Locate the cell with the specified text and output its [x, y] center coordinate. 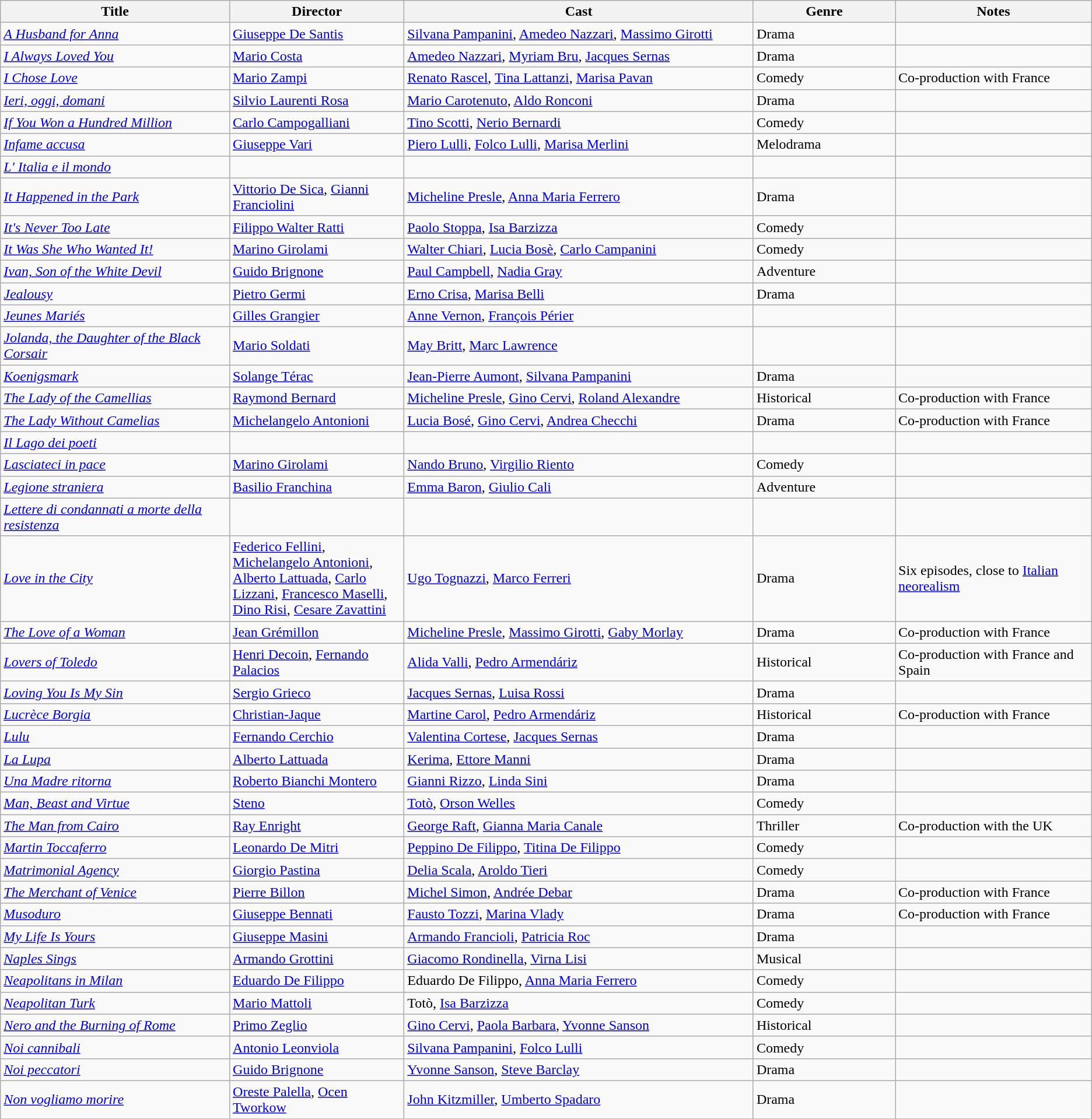
La Lupa [116, 759]
Co-production with the UK [994, 826]
Six episodes, close to Italian neorealism [994, 578]
Il Lago dei poeti [116, 443]
Lucia Bosé, Gino Cervi, Andrea Checchi [579, 420]
Jean-Pierre Aumont, Silvana Pampanini [579, 376]
Musoduro [116, 914]
Giuseppe De Santis [317, 34]
The Lady of the Camellias [116, 398]
Roberto Bianchi Montero [317, 781]
Antonio Leonviola [317, 1047]
Solange Térac [317, 376]
Lucrèce Borgia [116, 714]
Notes [994, 12]
Co-production with France and Spain [994, 662]
Piero Lulli, Folco Lulli, Marisa Merlini [579, 145]
Thriller [824, 826]
Musical [824, 959]
Mario Costa [317, 56]
Non vogliamo morire [116, 1100]
Nando Bruno, Virgilio Riento [579, 465]
Paolo Stoppa, Isa Barzizza [579, 227]
Jolanda, the Daughter of the Black Corsair [116, 346]
Armando Francioli, Patricia Roc [579, 936]
Ray Enright [317, 826]
Fernando Cerchio [317, 736]
Giorgio Pastina [317, 870]
Vittorio De Sica, Gianni Franciolini [317, 197]
Henri Decoin, Fernando Palacios [317, 662]
I Chose Love [116, 78]
Yvonne Sanson, Steve Barclay [579, 1069]
The Lady Without Camelias [116, 420]
Silvana Pampanini, Amedeo Nazzari, Massimo Girotti [579, 34]
Martin Toccaferro [116, 848]
Michelangelo Antonioni [317, 420]
Alberto Lattuada [317, 759]
Erno Crisa, Marisa Belli [579, 293]
Tino Scotti, Nerio Bernardi [579, 122]
Eduardo De Filippo, Anna Maria Ferrero [579, 981]
Oreste Palella, Ocen Tworkow [317, 1100]
Legione straniera [116, 487]
It Was She Who Wanted It! [116, 249]
Love in the City [116, 578]
L' Italia e il mondo [116, 167]
Silvio Laurenti Rosa [317, 100]
The Merchant of Venice [116, 892]
Lulu [116, 736]
Mario Soldati [317, 346]
Armando Grottini [317, 959]
Lasciateci in pace [116, 465]
Paul Campbell, Nadia Gray [579, 271]
Jeunes Mariés [116, 316]
If You Won a Hundred Million [116, 122]
It Happened in the Park [116, 197]
Noi cannibali [116, 1047]
Ieri, oggi, domani [116, 100]
Primo Zeglio [317, 1025]
Infame accusa [116, 145]
Neapolitans in Milan [116, 981]
Ivan, Son of the White Devil [116, 271]
Pietro Germi [317, 293]
Raymond Bernard [317, 398]
Basilio Franchina [317, 487]
Ugo Tognazzi, Marco Ferreri [579, 578]
Federico Fellini, Michelangelo Antonioni, Alberto Lattuada, Carlo Lizzani, Francesco Maselli, Dino Risi, Cesare Zavattini [317, 578]
Una Madre ritorna [116, 781]
Eduardo De Filippo [317, 981]
Totò, Orson Welles [579, 804]
Giuseppe Masini [317, 936]
Jean Grémillon [317, 632]
Leonardo De Mitri [317, 848]
Totò, Isa Barzizza [579, 1003]
The Man from Cairo [116, 826]
Alida Valli, Pedro Armendáriz [579, 662]
The Love of a Woman [116, 632]
Giuseppe Vari [317, 145]
Renato Rascel, Tina Lattanzi, Marisa Pavan [579, 78]
I Always Loved You [116, 56]
Melodrama [824, 145]
Martine Carol, Pedro Armendáriz [579, 714]
Delia Scala, Aroldo Tieri [579, 870]
Title [116, 12]
Lovers of Toledo [116, 662]
Loving You Is My Sin [116, 692]
George Raft, Gianna Maria Canale [579, 826]
My Life Is Yours [116, 936]
Valentina Cortese, Jacques Sernas [579, 736]
May Britt, Marc Lawrence [579, 346]
Micheline Presle, Gino Cervi, Roland Alexandre [579, 398]
Naples Sings [116, 959]
Fausto Tozzi, Marina Vlady [579, 914]
Gianni Rizzo, Linda Sini [579, 781]
Anne Vernon, François Périer [579, 316]
Jacques Sernas, Luisa Rossi [579, 692]
Michel Simon, Andrée Debar [579, 892]
Cast [579, 12]
Nero and the Burning of Rome [116, 1025]
Pierre Billon [317, 892]
Steno [317, 804]
Micheline Presle, Anna Maria Ferrero [579, 197]
Genre [824, 12]
Walter Chiari, Lucia Bosè, Carlo Campanini [579, 249]
Gino Cervi, Paola Barbara, Yvonne Sanson [579, 1025]
Director [317, 12]
It's Never Too Late [116, 227]
Matrimonial Agency [116, 870]
Giacomo Rondinella, Virna Lisi [579, 959]
Koenigsmark [116, 376]
John Kitzmiller, Umberto Spadaro [579, 1100]
Mario Zampi [317, 78]
Man, Beast and Virtue [116, 804]
Kerima, Ettore Manni [579, 759]
Giuseppe Bennati [317, 914]
Jealousy [116, 293]
Silvana Pampanini, Folco Lulli [579, 1047]
Christian-Jaque [317, 714]
Emma Baron, Giulio Cali [579, 487]
Peppino De Filippo, Titina De Filippo [579, 848]
Lettere di condannati a morte della resistenza [116, 517]
Micheline Presle, Massimo Girotti, Gaby Morlay [579, 632]
Sergio Grieco [317, 692]
Neapolitan Turk [116, 1003]
Mario Mattoli [317, 1003]
Gilles Grangier [317, 316]
Carlo Campogalliani [317, 122]
Filippo Walter Ratti [317, 227]
A Husband for Anna [116, 34]
Amedeo Nazzari, Myriam Bru, Jacques Sernas [579, 56]
Noi peccatori [116, 1069]
Mario Carotenuto, Aldo Ronconi [579, 100]
